Search for the cell housing the specified text and yield its [X, Y] center coordinate. 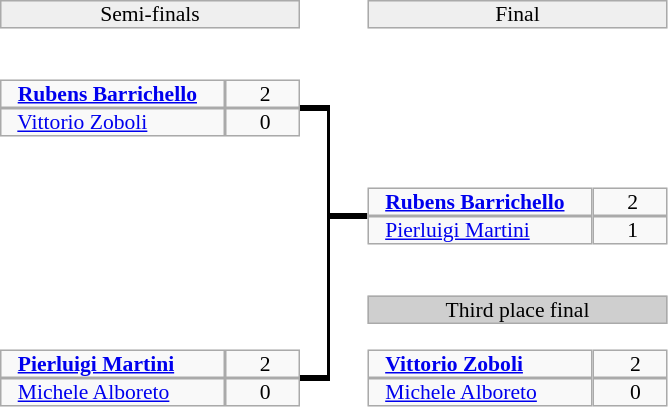
1 [630, 230]
Third place final [518, 310]
Semi-finals [150, 14]
Final [518, 14]
